Search for the cell housing the specified text and yield its (x, y) center coordinate. 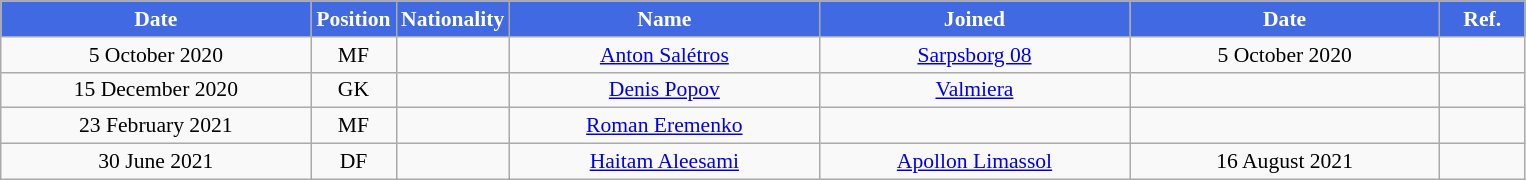
16 August 2021 (1285, 162)
Name (664, 19)
Ref. (1482, 19)
Roman Eremenko (664, 126)
Denis Popov (664, 90)
Valmiera (974, 90)
Anton Salétros (664, 55)
Sarpsborg 08 (974, 55)
Nationality (452, 19)
15 December 2020 (156, 90)
Joined (974, 19)
Haitam Aleesami (664, 162)
Apollon Limassol (974, 162)
GK (354, 90)
Position (354, 19)
23 February 2021 (156, 126)
DF (354, 162)
30 June 2021 (156, 162)
